Detect which cell encompasses the target text, then output its (X, Y) center coordinate. 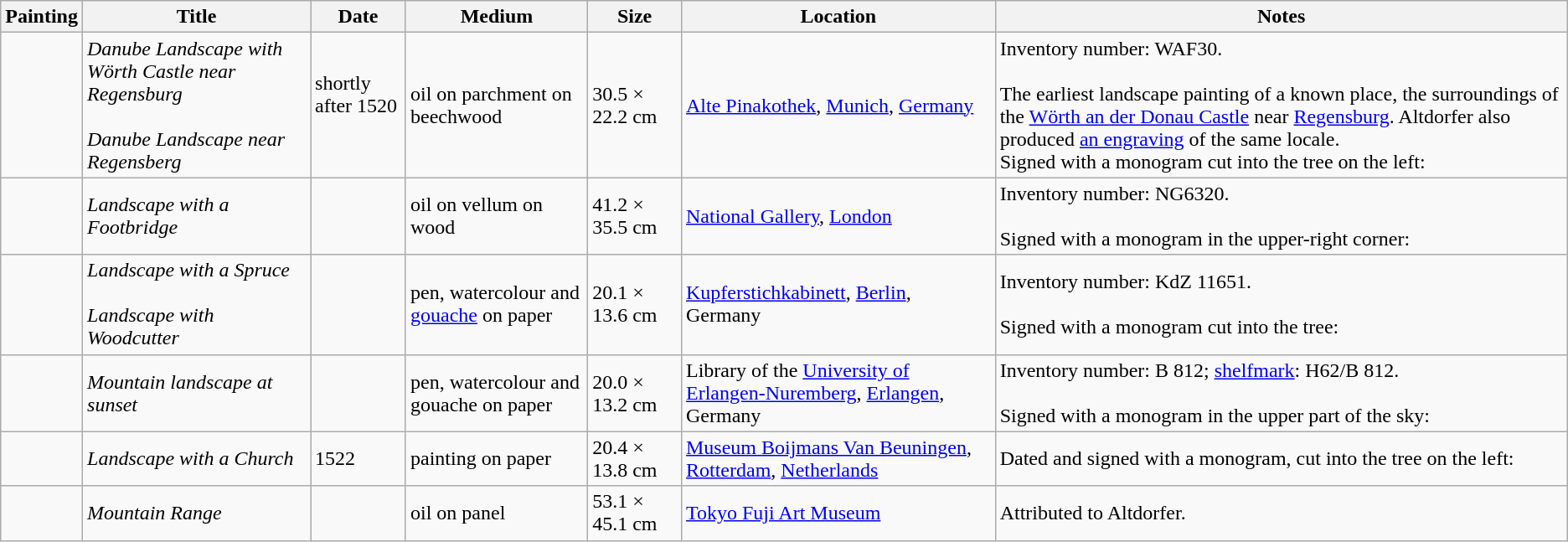
Tokyo Fuji Art Museum (838, 513)
Kupferstichkabinett, Berlin, Germany (838, 305)
Mountain Range (197, 513)
Danube Landscape with Wörth Castle near RegensburgDanube Landscape near Regensberg (197, 106)
Alte Pinakothek, Munich, Germany (838, 106)
20.4 × 13.8 cm (635, 459)
Inventory number: NG6320.Signed with a monogram in the upper-right corner: (1282, 216)
Painting (42, 17)
Attributed to Altdorfer. (1282, 513)
Location (838, 17)
53.1 × 45.1 cm (635, 513)
Inventory number: B 812; shelfmark: H62/B 812.Signed with a monogram in the upper part of the sky: (1282, 393)
Size (635, 17)
Dated and signed with a monogram, cut into the tree on the left: (1282, 459)
Medium (496, 17)
Notes (1282, 17)
oil on parchment on beechwood (496, 106)
30.5 × 22.2 cm (635, 106)
oil on panel (496, 513)
Museum Boijmans Van Beuningen, Rotterdam, Netherlands (838, 459)
20.1 × 13.6 cm (635, 305)
shortly after 1520 (358, 106)
Title (197, 17)
Landscape with a Footbridge (197, 216)
Landscape with a SpruceLandscape with Woodcutter (197, 305)
20.0 × 13.2 cm (635, 393)
41.2 × 35.5 cm (635, 216)
painting on paper (496, 459)
National Gallery, London (838, 216)
Landscape with a Church (197, 459)
Library of the University of Erlangen-Nuremberg, Erlangen, Germany (838, 393)
1522 (358, 459)
Date (358, 17)
oil on vellum on wood (496, 216)
Inventory number: KdZ 11651.Signed with a monogram cut into the tree: (1282, 305)
Mountain landscape at sunset (197, 393)
